Capture the cell that displays the provided text and extract its [X, Y] central coordinate. 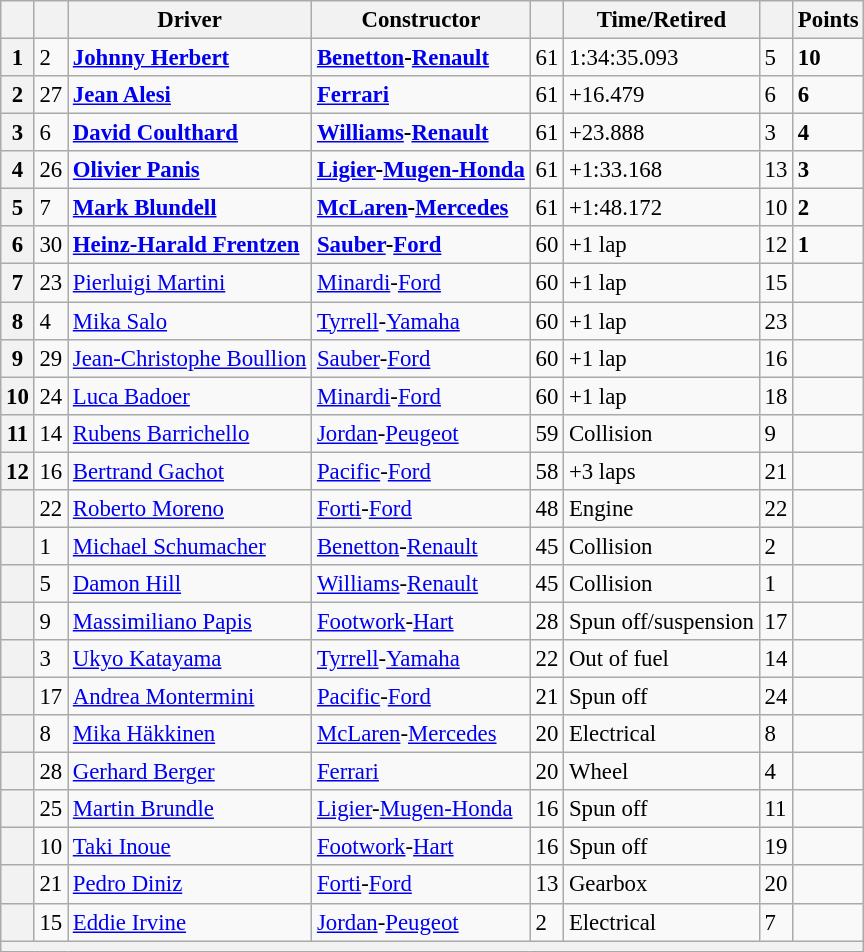
59 [546, 433]
1:34:35.093 [662, 58]
Jean Alesi [190, 95]
+1:33.168 [662, 170]
Gerhard Berger [190, 772]
Jean-Christophe Boullion [190, 358]
30 [50, 245]
+16.479 [662, 95]
Eddie Irvine [190, 922]
27 [50, 95]
Spun off/suspension [662, 621]
Wheel [662, 772]
Taki Inoue [190, 847]
19 [776, 847]
Damon Hill [190, 584]
Pedro Diniz [190, 885]
26 [50, 170]
Michael Schumacher [190, 546]
Mika Häkkinen [190, 734]
Martin Brundle [190, 809]
18 [776, 396]
David Coulthard [190, 133]
25 [50, 809]
Time/Retired [662, 20]
Bertrand Gachot [190, 471]
48 [546, 509]
Olivier Panis [190, 170]
Ukyo Katayama [190, 659]
Mika Salo [190, 321]
+23.888 [662, 133]
Driver [190, 20]
Luca Badoer [190, 396]
+1:48.172 [662, 208]
58 [546, 471]
Out of fuel [662, 659]
Heinz-Harald Frentzen [190, 245]
+3 laps [662, 471]
Pierluigi Martini [190, 283]
Massimiliano Papis [190, 621]
Roberto Moreno [190, 509]
Engine [662, 509]
Andrea Montermini [190, 697]
Gearbox [662, 885]
Points [828, 20]
Constructor [422, 20]
Mark Blundell [190, 208]
Rubens Barrichello [190, 433]
29 [50, 358]
Johnny Herbert [190, 58]
